Extract the [x, y] coordinate from the center of the cell holding the provided text.  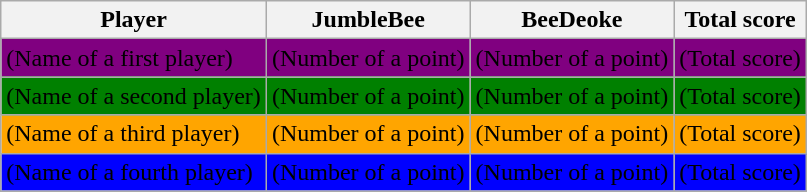
JumbleBee [368, 20]
Player [134, 20]
Total score [740, 20]
(Name of a fourth player) [134, 172]
(Name of a third player) [134, 134]
(Name of a first player) [134, 58]
BeeDeoke [572, 20]
(Name of a second player) [134, 96]
